Identify which cell holds the provided text, then report its (x, y) central coordinate. 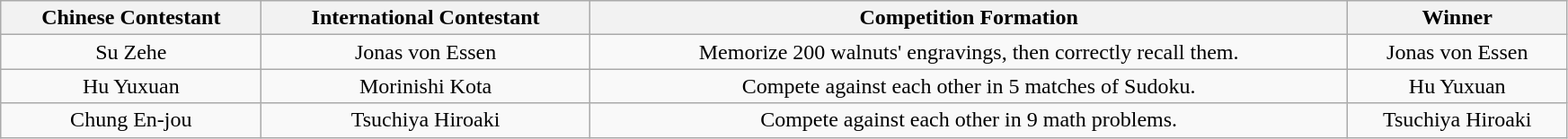
Morinishi Kota (426, 86)
Su Zehe (131, 52)
Winner (1457, 18)
Chinese Contestant (131, 18)
Compete against each other in 9 math problems. (969, 120)
International Contestant (426, 18)
Chung En-jou (131, 120)
Competition Formation (969, 18)
Compete against each other in 5 matches of Sudoku. (969, 86)
Memorize 200 walnuts' engravings, then correctly recall them. (969, 52)
